Return (X, Y) of the center of cell containing provided text 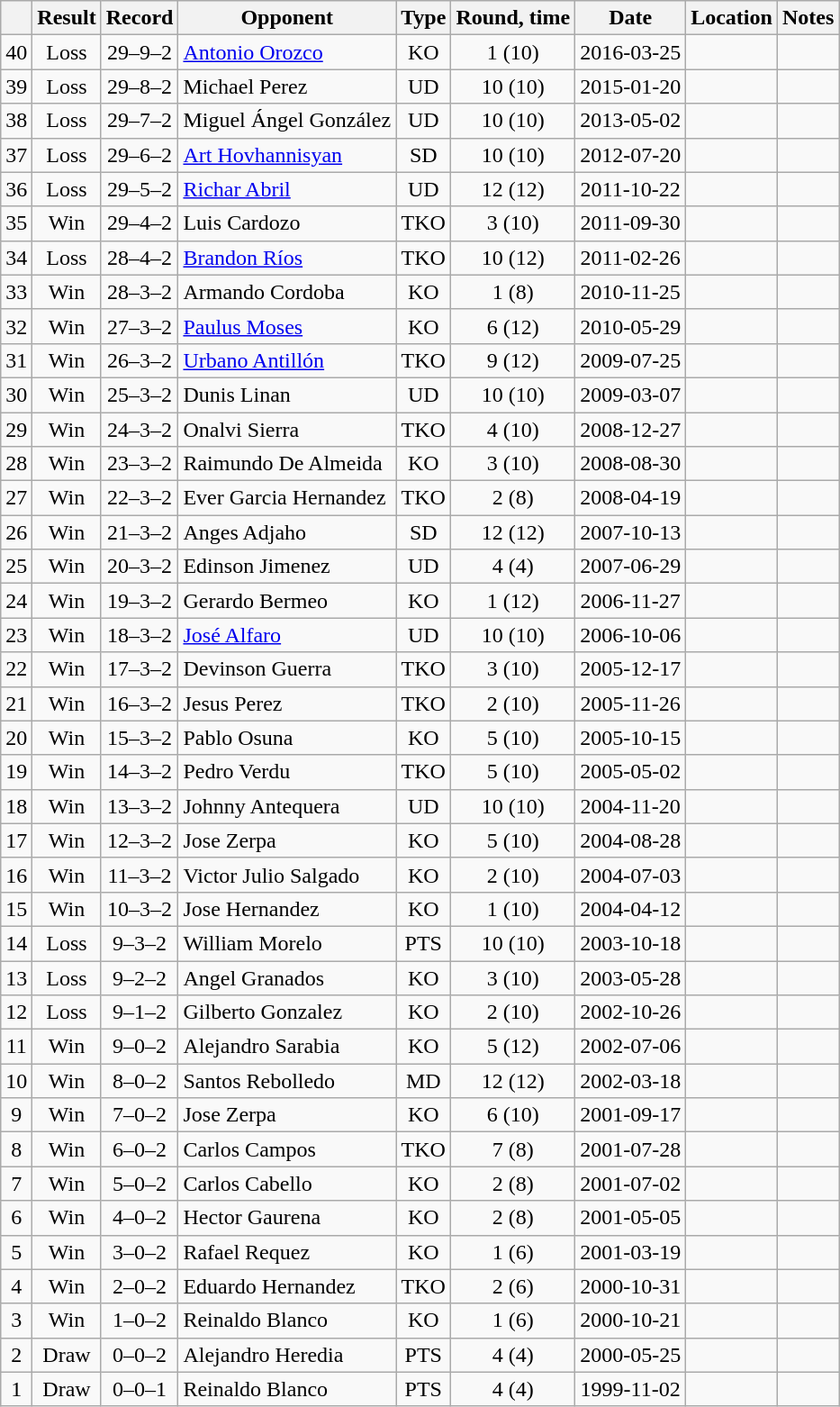
2002-10-26 (630, 1012)
Devinson Guerra (287, 669)
7 (16, 1184)
William Morelo (287, 943)
11 (16, 1047)
2002-03-18 (630, 1081)
2004-08-28 (630, 840)
2005-05-02 (630, 772)
2000-05-25 (630, 1355)
29–6–2 (140, 155)
16–3–2 (140, 703)
2008-08-30 (630, 464)
Gerardo Bermeo (287, 601)
10 (12) (513, 258)
15 (16, 909)
2011-02-26 (630, 258)
2013-05-02 (630, 121)
5 (16, 1252)
2011-09-30 (630, 223)
33 (16, 292)
2005-12-17 (630, 669)
31 (16, 360)
2006-11-27 (630, 601)
2 (6) (513, 1286)
2008-04-19 (630, 498)
7 (8) (513, 1149)
19 (16, 772)
2004-11-20 (630, 806)
MD (423, 1081)
9–3–2 (140, 943)
Ever Garcia Hernandez (287, 498)
0–0–1 (140, 1389)
28–4–2 (140, 258)
Location (732, 18)
Michael Perez (287, 86)
Pablo Osuna (287, 738)
2009-03-07 (630, 395)
3–0–2 (140, 1252)
Victor Julio Salgado (287, 875)
0–0–2 (140, 1355)
Carlos Campos (287, 1149)
2001-03-19 (630, 1252)
29–7–2 (140, 121)
2009-07-25 (630, 360)
22 (16, 669)
10 (16, 1081)
12 (16, 1012)
5–0–2 (140, 1184)
17–3–2 (140, 669)
2003-10-18 (630, 943)
Raimundo De Almeida (287, 464)
2004-04-12 (630, 909)
25–3–2 (140, 395)
2012-07-20 (630, 155)
30 (16, 395)
16 (16, 875)
36 (16, 189)
4 (16, 1286)
39 (16, 86)
2016-03-25 (630, 52)
2007-10-13 (630, 532)
27 (16, 498)
8 (16, 1149)
Jesus Perez (287, 703)
Art Hovhannisyan (287, 155)
37 (16, 155)
Angel Granados (287, 977)
2001-05-05 (630, 1218)
2000-10-31 (630, 1286)
Dunis Linan (287, 395)
21 (16, 703)
9 (12) (513, 360)
Antonio Orozco (287, 52)
Pedro Verdu (287, 772)
13–3–2 (140, 806)
10–3–2 (140, 909)
Richar Abril (287, 189)
1 (12) (513, 601)
2007-06-29 (630, 567)
2005-10-15 (630, 738)
Urbano Antillón (287, 360)
1999-11-02 (630, 1389)
18–3–2 (140, 635)
7–0–2 (140, 1115)
Notes (808, 18)
Johnny Antequera (287, 806)
Date (630, 18)
2004-07-03 (630, 875)
4 (10) (513, 430)
23–3–2 (140, 464)
Round, time (513, 18)
28–3–2 (140, 292)
Paulus Moses (287, 326)
Edinson Jimenez (287, 567)
Alejandro Sarabia (287, 1047)
1 (16, 1389)
20 (16, 738)
4–0–2 (140, 1218)
Miguel Ángel González (287, 121)
Jose Hernandez (287, 909)
29–4–2 (140, 223)
15–3–2 (140, 738)
2010-11-25 (630, 292)
1 (8) (513, 292)
6–0–2 (140, 1149)
20–3–2 (140, 567)
14 (16, 943)
3 (16, 1321)
17 (16, 840)
2005-11-26 (630, 703)
José Alfaro (287, 635)
2001-07-02 (630, 1184)
Type (423, 18)
Armando Cordoba (287, 292)
29–5–2 (140, 189)
Onalvi Sierra (287, 430)
38 (16, 121)
5 (12) (513, 1047)
25 (16, 567)
2001-09-17 (630, 1115)
2015-01-20 (630, 86)
34 (16, 258)
2011-10-22 (630, 189)
29 (16, 430)
13 (16, 977)
1–0–2 (140, 1321)
19–3–2 (140, 601)
29–9–2 (140, 52)
26–3–2 (140, 360)
2010-05-29 (630, 326)
2 (16, 1355)
2000-10-21 (630, 1321)
24–3–2 (140, 430)
11–3–2 (140, 875)
40 (16, 52)
9–1–2 (140, 1012)
26 (16, 532)
2003-05-28 (630, 977)
2006-10-06 (630, 635)
6 (10) (513, 1115)
35 (16, 223)
Gilberto Gonzalez (287, 1012)
Record (140, 18)
8–0–2 (140, 1081)
6 (12) (513, 326)
Luis Cardozo (287, 223)
Opponent (287, 18)
Eduardo Hernandez (287, 1286)
9–2–2 (140, 977)
Anges Adjaho (287, 532)
18 (16, 806)
9 (16, 1115)
6 (16, 1218)
2001-07-28 (630, 1149)
2002-07-06 (630, 1047)
Santos Rebolledo (287, 1081)
21–3–2 (140, 532)
23 (16, 635)
2008-12-27 (630, 430)
29–8–2 (140, 86)
Brandon Ríos (287, 258)
22–3–2 (140, 498)
32 (16, 326)
27–3–2 (140, 326)
Carlos Cabello (287, 1184)
Alejandro Heredia (287, 1355)
2–0–2 (140, 1286)
28 (16, 464)
Hector Gaurena (287, 1218)
14–3–2 (140, 772)
9–0–2 (140, 1047)
24 (16, 601)
12–3–2 (140, 840)
Rafael Requez (287, 1252)
Result (67, 18)
